Capture the cell that displays the provided text and extract its [x, y] central coordinate. 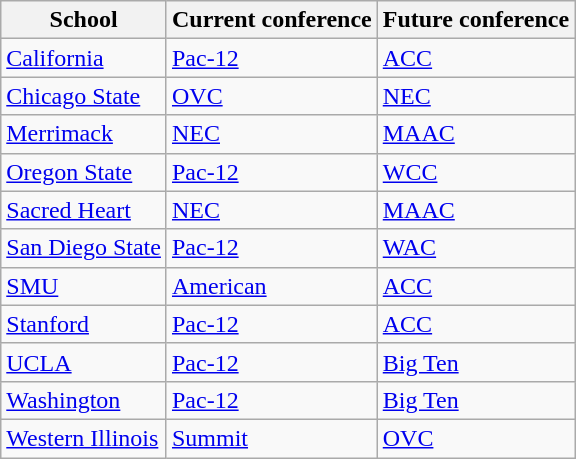
California [84, 58]
American [272, 286]
School [84, 20]
Chicago State [84, 96]
WAC [476, 248]
Western Illinois [84, 438]
UCLA [84, 362]
Oregon State [84, 172]
Washington [84, 400]
Current conference [272, 20]
San Diego State [84, 248]
Future conference [476, 20]
WCC [476, 172]
Sacred Heart [84, 210]
Merrimack [84, 134]
SMU [84, 286]
Stanford [84, 324]
Summit [272, 438]
